Detect which cell encompasses the target text, then output its [X, Y] center coordinate. 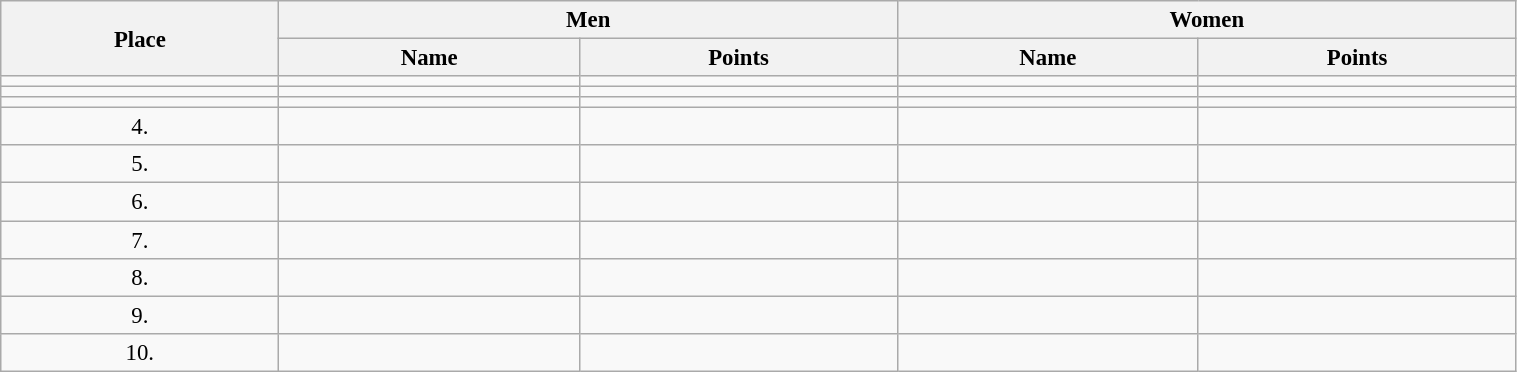
5. [140, 165]
Place [140, 38]
6. [140, 202]
7. [140, 240]
8. [140, 277]
9. [140, 315]
Women [1206, 20]
4. [140, 127]
Men [588, 20]
10. [140, 352]
